Locate the cell with the specified text and output its [X, Y] center coordinate. 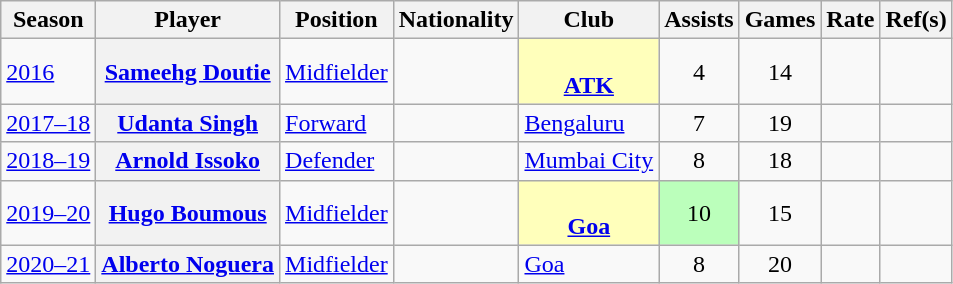
Rate [850, 20]
Ref(s) [916, 20]
Forward [337, 123]
Alberto Noguera [188, 264]
10 [699, 212]
Arnold Issoko [188, 161]
Position [337, 20]
Player [188, 20]
4 [699, 72]
2018–19 [48, 161]
Games [780, 20]
2017–18 [48, 123]
Defender [337, 161]
Season [48, 20]
Udanta Singh [188, 123]
2019–20 [48, 212]
Bengaluru [589, 123]
Club [589, 20]
20 [780, 264]
7 [699, 123]
15 [780, 212]
18 [780, 161]
19 [780, 123]
Hugo Boumous [188, 212]
2020–21 [48, 264]
ATK [589, 72]
Mumbai City [589, 161]
2016 [48, 72]
Nationality [456, 20]
Sameehg Doutie [188, 72]
14 [780, 72]
Assists [699, 20]
